Capture the cell that displays the provided text and extract its (x, y) central coordinate. 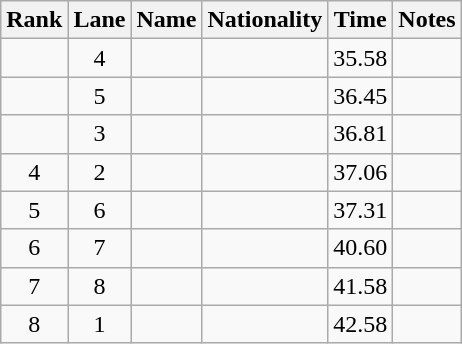
Rank (34, 20)
Lane (100, 20)
41.58 (360, 286)
37.06 (360, 172)
3 (100, 134)
Nationality (265, 20)
1 (100, 324)
2 (100, 172)
40.60 (360, 248)
36.81 (360, 134)
Notes (427, 20)
42.58 (360, 324)
36.45 (360, 96)
Name (166, 20)
37.31 (360, 210)
35.58 (360, 58)
Time (360, 20)
